Provide the [x, y] coordinate of the cell's center where the given text is located.  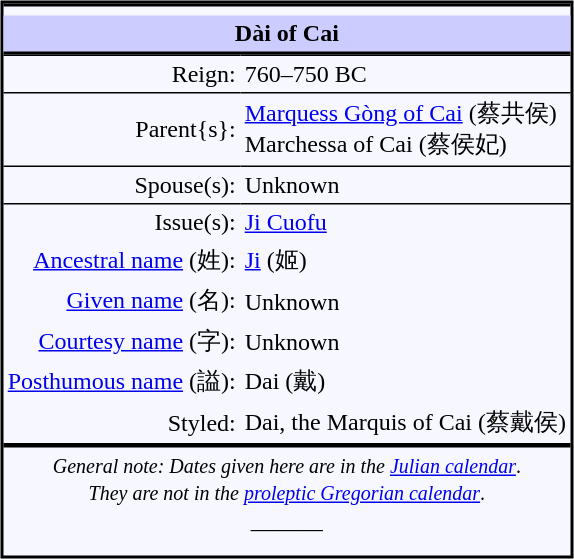
Posthumous name (謚): [122, 382]
Courtesy name (字): [122, 342]
Spouse(s): [122, 185]
Given name (名): [122, 301]
Dài of Cai [286, 36]
Styled: [122, 422]
Parent{s}: [122, 129]
Ji (姬) [405, 260]
Marquess Gòng of Cai (蔡共侯) Marchessa of Cai (蔡侯妃) [405, 129]
General note: Dates given here are in the Julian calendar.They are not in the proleptic Gregorian calendar. [286, 477]
Dai, the Marquis of Cai (蔡戴侯) [405, 422]
——— [286, 528]
Dai (戴) [405, 382]
Reign: [122, 73]
Ancestral name (姓): [122, 260]
760–750 BC [405, 73]
Ji Cuofu [405, 222]
Issue(s): [122, 222]
